Find where the given text appears and provide that cell's center as (x, y) coordinate. 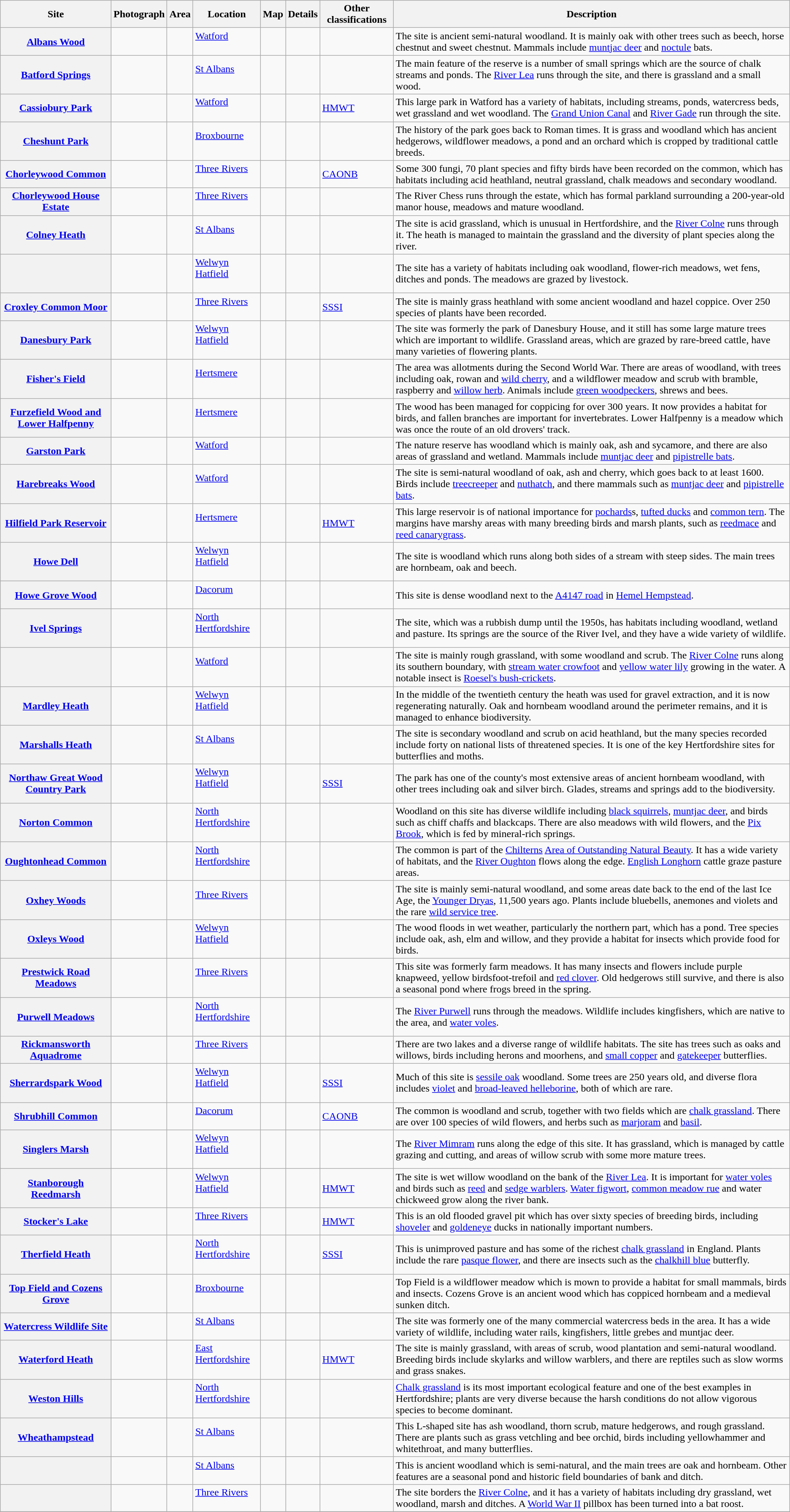
Other classifications (357, 14)
This site is dense woodland next to the A4147 road in Hemel Hempstead. (592, 595)
Location (227, 14)
Site (56, 14)
Rickmansworth Aquadrome (56, 1050)
Howe Grove Wood (56, 595)
Purwell Meadows (56, 1016)
Cheshunt Park (56, 141)
The site is mainly grass heathland with some ancient woodland and hazel coppice. Over 250 species of plants have been recorded. (592, 306)
Watercress Wildlife Site (56, 1326)
Hilfield Park Reservoir (56, 523)
Marshalls Heath (56, 745)
Cassiobury Park (56, 108)
The site is woodland which runs along both sides of a stream with steep sides. The main trees are hornbeam, oak and beech. (592, 562)
Chorleywood House Estate (56, 202)
Harebreaks Wood (56, 484)
Furzefield Wood and Lower Halfpenny (56, 418)
Details (303, 14)
Photograph (139, 14)
Sherrardspark Wood (56, 1083)
Mardley Heath (56, 706)
Chorleywood Common (56, 174)
Prestwick Road Meadows (56, 978)
Weston Hills (56, 1398)
Description (592, 14)
The site has a variety of habitats including oak woodland, flower-rich meadows, wet fens, ditches and ponds. The meadows are grazed by livestock. (592, 274)
Batford Springs (56, 75)
Shrubhill Common (56, 1116)
Area (180, 14)
Therfield Heath (56, 1255)
Fisher's Field (56, 379)
Stocker's Lake (56, 1222)
Oughtonhead Common (56, 861)
Singlers Marsh (56, 1149)
Northaw Great Wood Country Park (56, 783)
Map (273, 14)
Ivel Springs (56, 628)
Wheathampstead (56, 1437)
Top Field and Cozens Grove (56, 1293)
Howe Dell (56, 562)
The River Chess runs through the estate, which has formal parkland surrounding a 200-year-old manor house, meadows and mature woodland. (592, 202)
Stanborough Reedmarsh (56, 1188)
Garston Park (56, 451)
Danesbury Park (56, 340)
Waterford Heath (56, 1360)
Colney Heath (56, 235)
East Hertfordshire (227, 1360)
The River Purwell runs through the meadows. Wildlife includes kingfishers, which are native to the area, and water voles. (592, 1016)
Oxleys Wood (56, 939)
Croxley Common Moor (56, 306)
Oxhey Woods (56, 900)
Albans Wood (56, 41)
Norton Common (56, 822)
